Return the (X, Y) coordinate for the center point of the cell that contains the specified text.  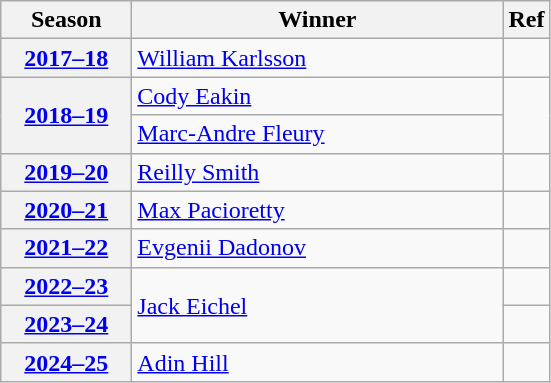
2023–24 (66, 324)
Max Pacioretty (318, 210)
Evgenii Dadonov (318, 248)
2017–18 (66, 58)
Season (66, 20)
2020–21 (66, 210)
2021–22 (66, 248)
2018–19 (66, 115)
Adin Hill (318, 362)
Ref (526, 20)
Marc-Andre Fleury (318, 134)
2019–20 (66, 172)
William Karlsson (318, 58)
2022–23 (66, 286)
Winner (318, 20)
Cody Eakin (318, 96)
Reilly Smith (318, 172)
Jack Eichel (318, 305)
2024–25 (66, 362)
